Identify which cell holds the provided text, then report its [x, y] central coordinate. 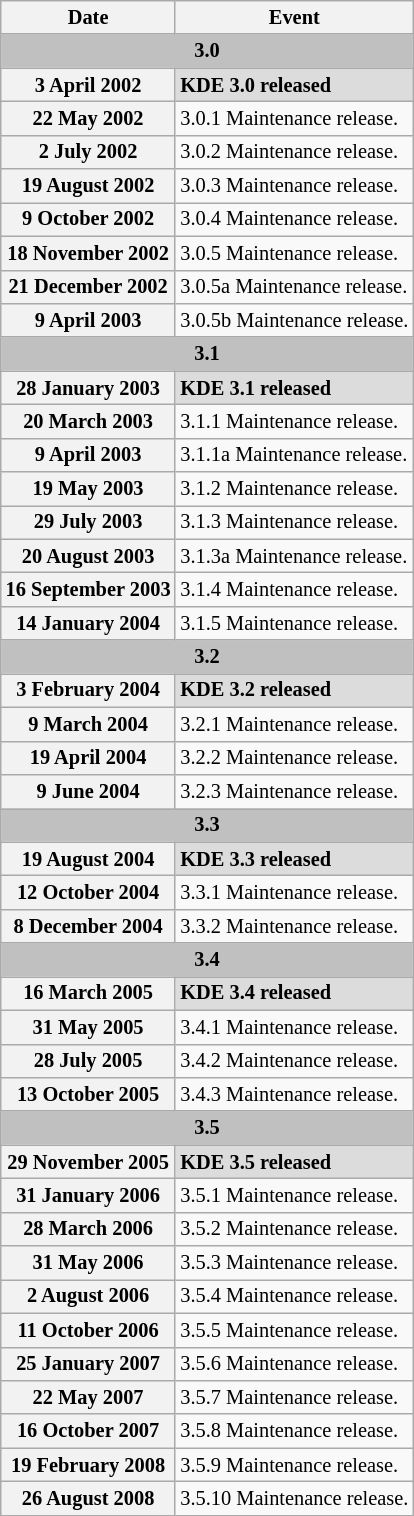
3.2.1 Maintenance release. [294, 724]
3.4 [207, 960]
3.4.3 Maintenance release. [294, 1094]
3.0 [207, 51]
28 March 2006 [88, 1229]
19 May 2003 [88, 489]
19 February 2008 [88, 1465]
3.5.4 Maintenance release. [294, 1296]
14 January 2004 [88, 623]
16 March 2005 [88, 993]
31 January 2006 [88, 1195]
3.5.5 Maintenance release. [294, 1330]
16 October 2007 [88, 1431]
29 July 2003 [88, 522]
3.1.3a Maintenance release. [294, 556]
22 May 2007 [88, 1397]
KDE 3.2 released [294, 690]
3.1.4 Maintenance release. [294, 589]
3.4.1 Maintenance release. [294, 1027]
20 August 2003 [88, 556]
KDE 3.4 released [294, 993]
2 August 2006 [88, 1296]
19 April 2004 [88, 758]
31 May 2006 [88, 1263]
3.5 [207, 1128]
Event [294, 17]
22 May 2002 [88, 118]
3 February 2004 [88, 690]
12 October 2004 [88, 892]
29 November 2005 [88, 1162]
3.1.1 Maintenance release. [294, 421]
16 September 2003 [88, 589]
3.0.5 Maintenance release. [294, 253]
9 October 2002 [88, 219]
28 January 2003 [88, 388]
3.1.5 Maintenance release. [294, 623]
3.5.1 Maintenance release. [294, 1195]
3.3 [207, 825]
19 August 2002 [88, 186]
3.1 [207, 354]
3.5.6 Maintenance release. [294, 1364]
19 August 2004 [88, 859]
11 October 2006 [88, 1330]
9 March 2004 [88, 724]
3.2 [207, 657]
3.5.2 Maintenance release. [294, 1229]
Date [88, 17]
13 October 2005 [88, 1094]
3.1.3 Maintenance release. [294, 522]
31 May 2005 [88, 1027]
3.5.10 Maintenance release. [294, 1498]
3.2.2 Maintenance release. [294, 758]
25 January 2007 [88, 1364]
3.3.1 Maintenance release. [294, 892]
3.3.2 Maintenance release. [294, 926]
3.0.3 Maintenance release. [294, 186]
3.5.9 Maintenance release. [294, 1465]
9 June 2004 [88, 791]
20 March 2003 [88, 421]
3.0.5b Maintenance release. [294, 320]
21 December 2002 [88, 287]
3 April 2002 [88, 85]
26 August 2008 [88, 1498]
3.1.1a Maintenance release. [294, 455]
8 December 2004 [88, 926]
2 July 2002 [88, 152]
KDE 3.3 released [294, 859]
3.2.3 Maintenance release. [294, 791]
18 November 2002 [88, 253]
3.5.7 Maintenance release. [294, 1397]
3.0.5a Maintenance release. [294, 287]
3.1.2 Maintenance release. [294, 489]
3.5.8 Maintenance release. [294, 1431]
28 July 2005 [88, 1061]
KDE 3.0 released [294, 85]
3.0.4 Maintenance release. [294, 219]
3.5.3 Maintenance release. [294, 1263]
3.0.2 Maintenance release. [294, 152]
KDE 3.1 released [294, 388]
3.4.2 Maintenance release. [294, 1061]
3.0.1 Maintenance release. [294, 118]
KDE 3.5 released [294, 1162]
